From the cell containing the given text, extract its center point as [x, y] coordinate. 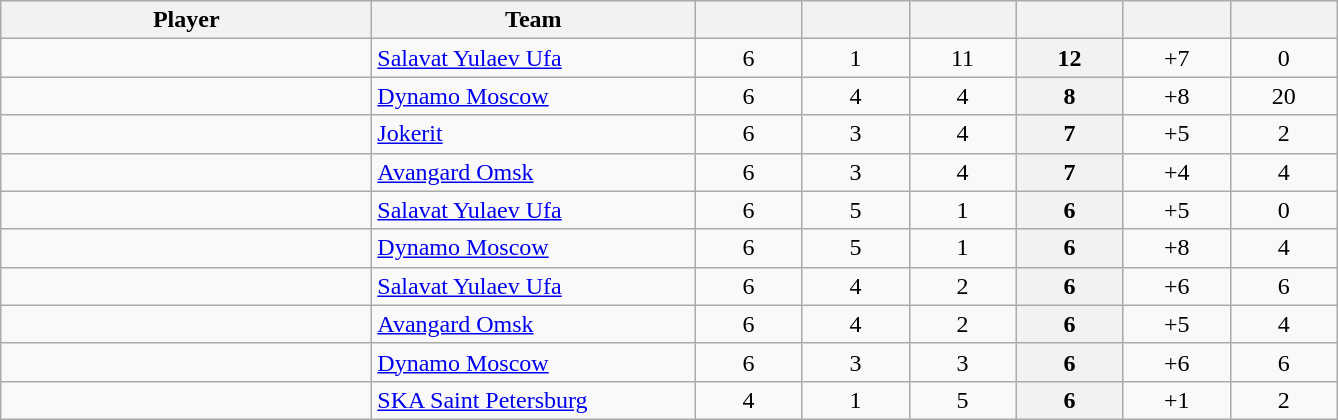
+1 [1176, 400]
Jokerit [534, 134]
20 [1284, 96]
+7 [1176, 58]
11 [962, 58]
Team [534, 20]
8 [1070, 96]
SKA Saint Petersburg [534, 400]
+4 [1176, 172]
Player [186, 20]
12 [1070, 58]
